Capture the cell that displays the provided text and extract its (X, Y) central coordinate. 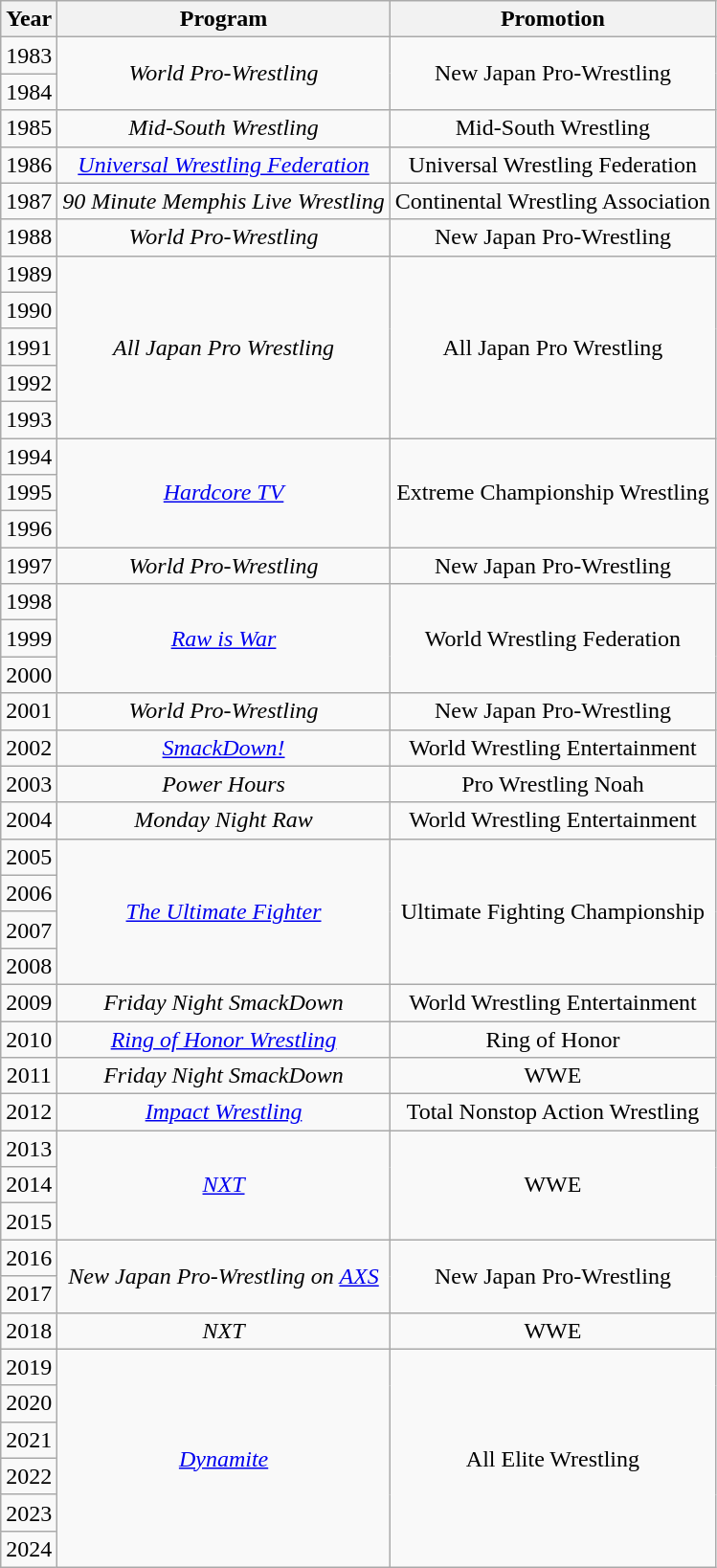
1995 (29, 493)
1983 (29, 56)
2008 (29, 966)
New Japan Pro-Wrestling on AXS (224, 1276)
2004 (29, 820)
Program (224, 19)
1998 (29, 602)
2020 (29, 1403)
2024 (29, 1549)
1992 (29, 383)
2013 (29, 1149)
2018 (29, 1331)
2003 (29, 784)
1988 (29, 237)
Power Hours (224, 784)
2017 (29, 1294)
Continental Wrestling Association (552, 201)
1997 (29, 566)
World Wrestling Federation (552, 638)
2000 (29, 675)
90 Minute Memphis Live Wrestling (224, 201)
Impact Wrestling (224, 1112)
Promotion (552, 19)
Hardcore TV (224, 493)
1986 (29, 165)
2010 (29, 1039)
2016 (29, 1258)
2006 (29, 893)
Ring of Honor (552, 1039)
Raw is War (224, 638)
1991 (29, 347)
2012 (29, 1112)
2009 (29, 1002)
2007 (29, 930)
All Elite Wrestling (552, 1458)
2019 (29, 1367)
SmackDown! (224, 748)
1990 (29, 310)
2014 (29, 1185)
1987 (29, 201)
2021 (29, 1440)
2011 (29, 1076)
Year (29, 19)
2002 (29, 748)
Ring of Honor Wrestling (224, 1039)
Pro Wrestling Noah (552, 784)
The Ultimate Fighter (224, 911)
2005 (29, 857)
1993 (29, 419)
Ultimate Fighting Championship (552, 911)
1999 (29, 638)
1985 (29, 128)
Extreme Championship Wrestling (552, 493)
Dynamite (224, 1458)
2015 (29, 1221)
2001 (29, 711)
Total Nonstop Action Wrestling (552, 1112)
Monday Night Raw (224, 820)
1984 (29, 92)
2022 (29, 1476)
1994 (29, 457)
1996 (29, 529)
2023 (29, 1512)
1989 (29, 274)
